Scan for the cell matching the given text and deliver its [x, y] coordinate at center. 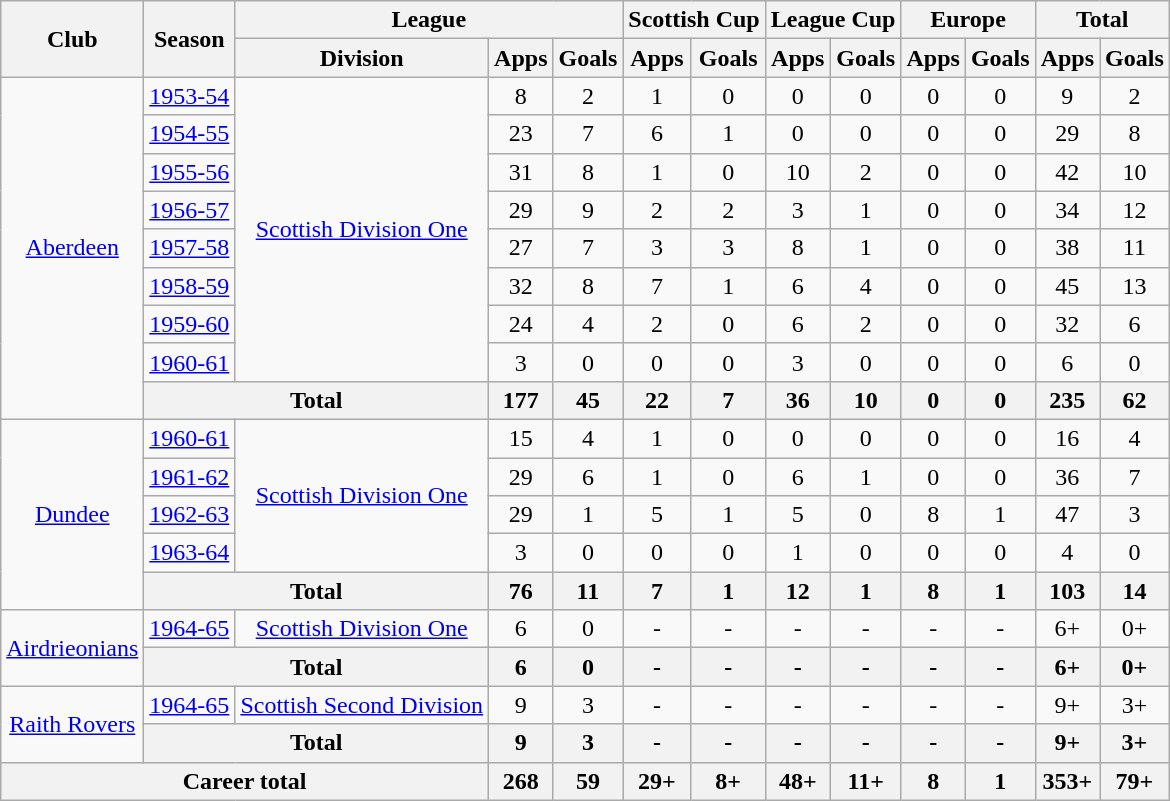
103 [1067, 591]
Europe [968, 20]
11+ [866, 781]
15 [521, 438]
353+ [1067, 781]
31 [521, 172]
34 [1067, 210]
13 [1135, 286]
62 [1135, 400]
27 [521, 248]
14 [1135, 591]
177 [521, 400]
1957-58 [190, 248]
1963-64 [190, 553]
1956-57 [190, 210]
League Cup [833, 20]
76 [521, 591]
1958-59 [190, 286]
Airdrieonians [72, 648]
Season [190, 39]
16 [1067, 438]
Division [362, 58]
268 [521, 781]
1961-62 [190, 477]
1954-55 [190, 134]
42 [1067, 172]
79+ [1135, 781]
29+ [657, 781]
League [429, 20]
23 [521, 134]
Scottish Second Division [362, 705]
24 [521, 324]
22 [657, 400]
1962-63 [190, 515]
Club [72, 39]
48+ [798, 781]
Scottish Cup [694, 20]
1955-56 [190, 172]
Dundee [72, 514]
8+ [728, 781]
Career total [245, 781]
Aberdeen [72, 248]
1959-60 [190, 324]
47 [1067, 515]
38 [1067, 248]
1953-54 [190, 96]
Raith Rovers [72, 724]
235 [1067, 400]
59 [588, 781]
